Output the (X, Y) coordinate of the center of the cell containing the given text.  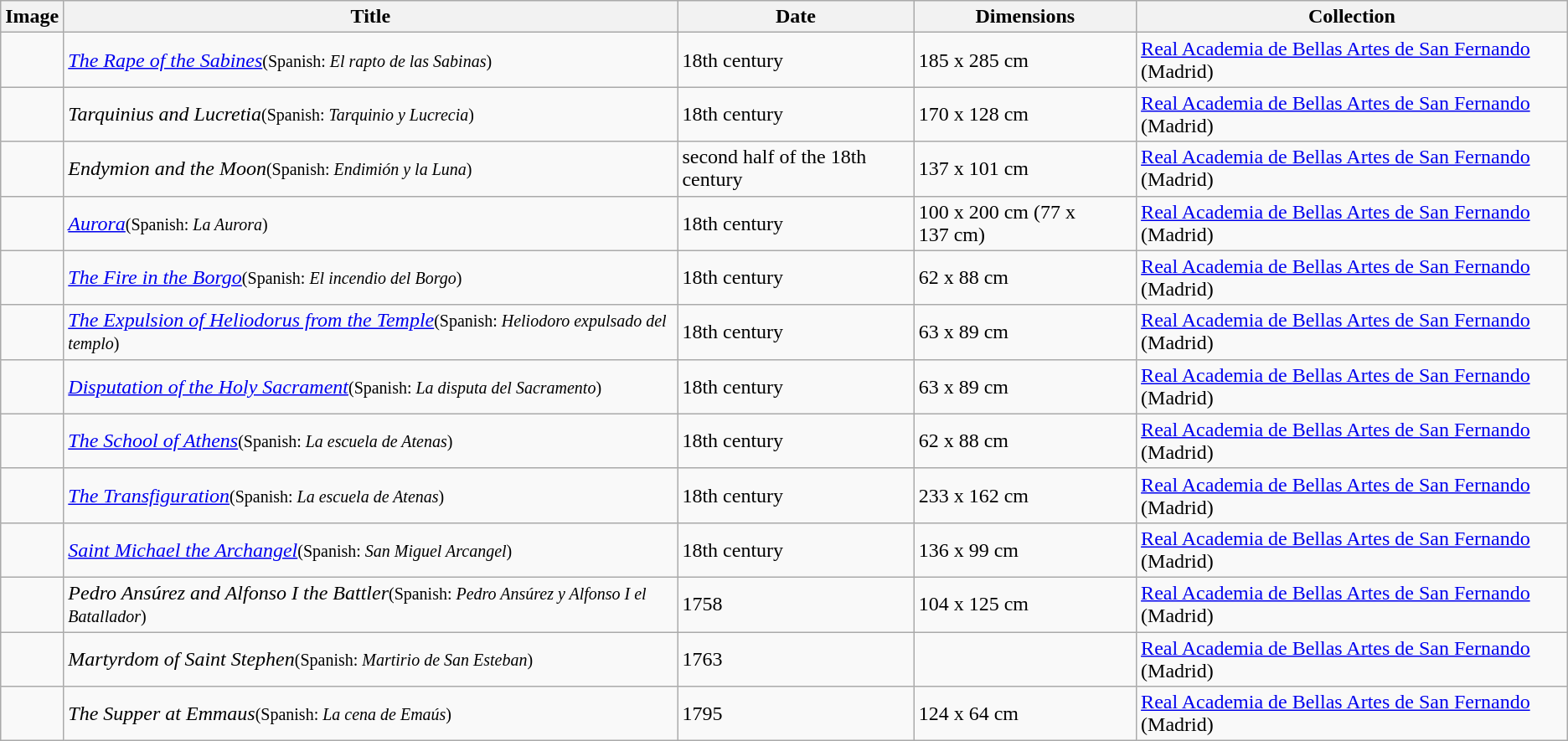
Saint Michael the Archangel(Spanish: San Miguel Arcangel) (370, 549)
The Transfiguration(Spanish: La escuela de Atenas) (370, 496)
170 x 128 cm (1025, 114)
Martyrdom of Saint Stephen(Spanish: Martirio de San Esteban) (370, 658)
The School of Athens(Spanish: La escuela de Atenas) (370, 440)
Title (370, 17)
233 x 162 cm (1025, 496)
The Rape of the Sabines(Spanish: El rapto de las Sabinas) (370, 60)
1758 (796, 605)
124 x 64 cm (1025, 713)
Aurora(Spanish: La Aurora) (370, 223)
Collection (1352, 17)
The Supper at Emmaus(Spanish: La cena de Emaús) (370, 713)
Pedro Ansúrez and Alfonso I the Battler(Spanish: Pedro Ansúrez y Alfonso I el Batallador) (370, 605)
Endymion and the Moon(Spanish: Endimión y la Luna) (370, 169)
100 x 200 cm (77 x 137 cm) (1025, 223)
1763 (796, 658)
185 x 285 cm (1025, 60)
Tarquinius and Lucretia(Spanish: Tarquinio y Lucrecia) (370, 114)
1795 (796, 713)
136 x 99 cm (1025, 549)
137 x 101 cm (1025, 169)
The Fire in the Borgo(Spanish: El incendio del Borgo) (370, 278)
104 x 125 cm (1025, 605)
Image (32, 17)
second half of the 18th century (796, 169)
Disputation of the Holy Sacrament(Spanish: La disputa del Sacramento) (370, 387)
The Expulsion of Heliodorus from the Temple(Spanish: Heliodoro expulsado del templo) (370, 332)
Date (796, 17)
Dimensions (1025, 17)
